Identify which cell holds the provided text, then report its [x, y] central coordinate. 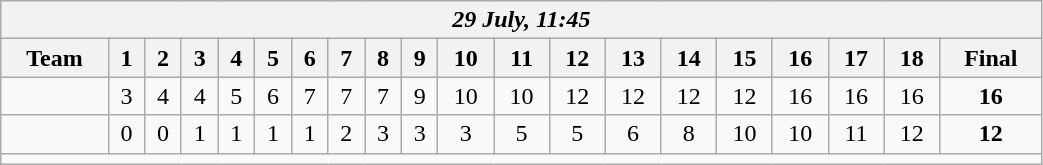
15 [745, 58]
29 July, 11:45 [522, 20]
17 [856, 58]
Team [54, 58]
14 [689, 58]
13 [633, 58]
18 [912, 58]
Final [991, 58]
